For the text-containing cell, return its midpoint in (x, y) coordinate format. 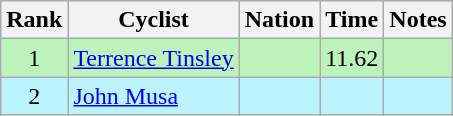
Cyclist (154, 20)
Rank (34, 20)
11.62 (352, 58)
Nation (279, 20)
John Musa (154, 96)
2 (34, 96)
Notes (418, 20)
1 (34, 58)
Terrence Tinsley (154, 58)
Time (352, 20)
